Locate the cell with the specified text and output its (X, Y) center coordinate. 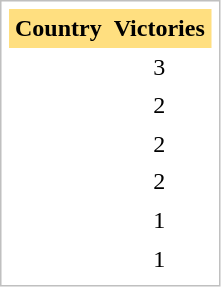
Victories (160, 28)
Country (58, 28)
3 (160, 66)
